Output the [x, y] coordinate of the center of the cell containing the given text.  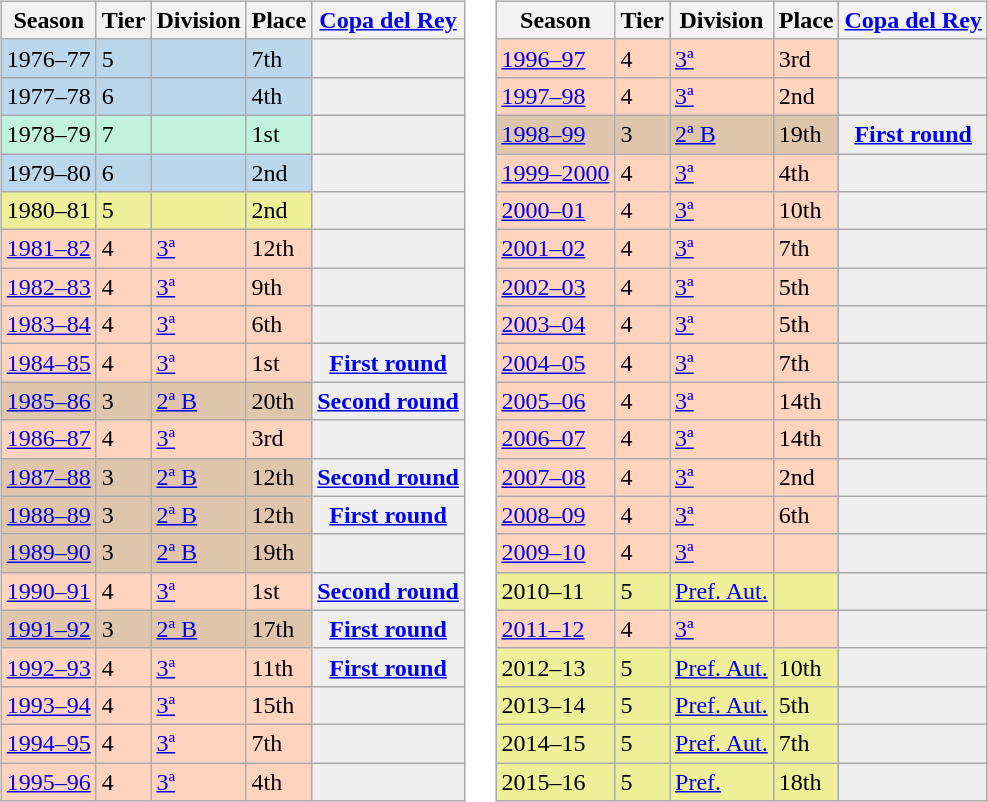
1979–80 [48, 173]
1996–97 [556, 58]
2011–12 [556, 629]
2000–01 [556, 211]
1978–79 [48, 134]
1976–77 [48, 58]
1983–84 [48, 325]
2012–13 [556, 667]
2010–11 [556, 591]
1997–98 [556, 96]
1986–87 [48, 439]
1985–86 [48, 401]
2013–14 [556, 705]
9th [279, 287]
1980–81 [48, 211]
1992–93 [48, 667]
2004–05 [556, 363]
1984–85 [48, 363]
2002–03 [556, 287]
1988–89 [48, 515]
2008–09 [556, 515]
1977–78 [48, 96]
1995–96 [48, 781]
1989–90 [48, 553]
2009–10 [556, 553]
18th [806, 781]
2014–15 [556, 743]
2005–06 [556, 401]
15th [279, 705]
1991–92 [48, 629]
11th [279, 667]
1999–2000 [556, 173]
1987–88 [48, 477]
20th [279, 401]
1990–91 [48, 591]
2003–04 [556, 325]
1982–83 [48, 287]
Pref. [722, 781]
2006–07 [556, 439]
2001–02 [556, 249]
2007–08 [556, 477]
17th [279, 629]
1981–82 [48, 249]
1993–94 [48, 705]
7 [124, 134]
2015–16 [556, 781]
1998–99 [556, 134]
1994–95 [48, 743]
